Return the [X, Y] coordinate for the center point of the cell that contains the specified text.  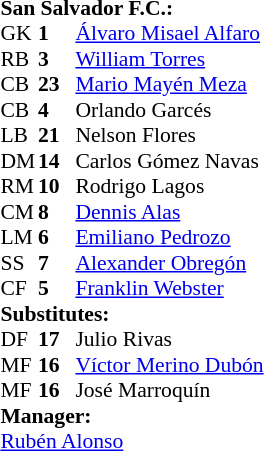
Emiliano Pedrozo [169, 237]
DF [19, 339]
Álvaro Misael Alfaro [169, 33]
8 [57, 212]
Julio Rivas [169, 339]
Víctor Merino Dubón [169, 365]
LB [19, 135]
Carlos Gómez Navas [169, 161]
CM [19, 212]
RB [19, 59]
1 [57, 33]
Manager: [132, 416]
23 [57, 85]
CF [19, 289]
6 [57, 237]
14 [57, 161]
Mario Mayén Meza [169, 85]
Rodrigo Lagos [169, 187]
7 [57, 263]
21 [57, 135]
17 [57, 339]
10 [57, 187]
3 [57, 59]
William Torres [169, 59]
4 [57, 110]
Orlando Garcés [169, 110]
5 [57, 289]
LM [19, 237]
Substitutes: [132, 314]
DM [19, 161]
RM [19, 187]
SS [19, 263]
GK [19, 33]
Alexander Obregón [169, 263]
José Marroquín [169, 391]
Nelson Flores [169, 135]
Dennis Alas [169, 212]
Franklin Webster [169, 289]
